Return [X, Y] of the center of cell containing provided text 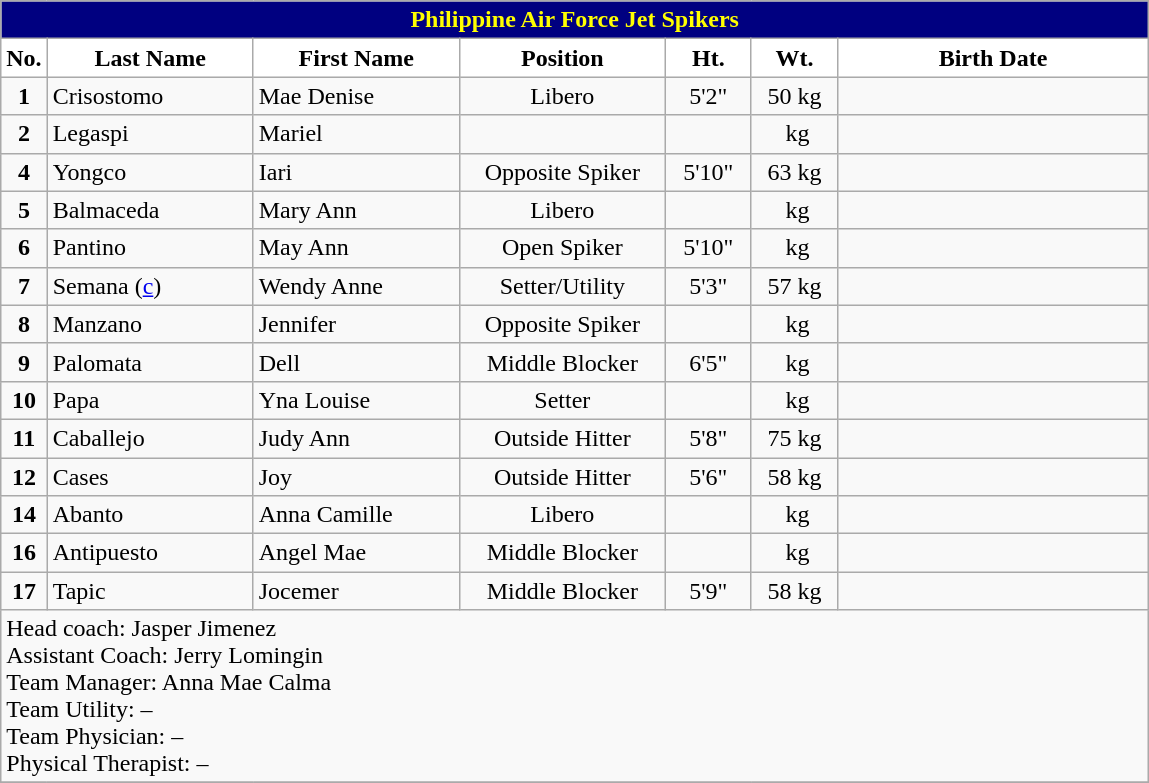
Tapic [150, 591]
75 kg [794, 438]
Jocemer [356, 591]
14 [24, 515]
9 [24, 362]
Last Name [150, 58]
Dell [356, 362]
Legaspi [150, 134]
17 [24, 591]
Iari [356, 172]
5'6" [708, 477]
10 [24, 400]
6 [24, 248]
Yongco [150, 172]
5 [24, 210]
Balmaceda [150, 210]
4 [24, 172]
Cases [150, 477]
11 [24, 438]
57 kg [794, 286]
Mary Ann [356, 210]
5'8" [708, 438]
Pantino [150, 248]
Angel Mae [356, 553]
5'9" [708, 591]
First Name [356, 58]
No. [24, 58]
12 [24, 477]
Yna Louise [356, 400]
16 [24, 553]
Mae Denise [356, 96]
Semana (c) [150, 286]
Jennifer [356, 324]
Birth Date [992, 58]
Abanto [150, 515]
Wendy Anne [356, 286]
Crisostomo [150, 96]
Antipuesto [150, 553]
8 [24, 324]
Head coach: Jasper Jimenez Assistant Coach: Jerry Lomingin Team Manager: Anna Mae Calma Team Utility: – Team Physician: – Physical Therapist: – [575, 696]
Open Spiker [562, 248]
1 [24, 96]
Palomata [150, 362]
50 kg [794, 96]
Ht. [708, 58]
Wt. [794, 58]
Setter/Utility [562, 286]
May Ann [356, 248]
63 kg [794, 172]
Anna Camille [356, 515]
7 [24, 286]
Caballejo [150, 438]
5'2" [708, 96]
2 [24, 134]
Mariel [356, 134]
Judy Ann [356, 438]
Papa [150, 400]
Philippine Air Force Jet Spikers [575, 20]
Joy [356, 477]
5'3" [708, 286]
Position [562, 58]
Setter [562, 400]
6'5" [708, 362]
Manzano [150, 324]
